Extract the (x, y) coordinate from the center of the cell holding the provided text.  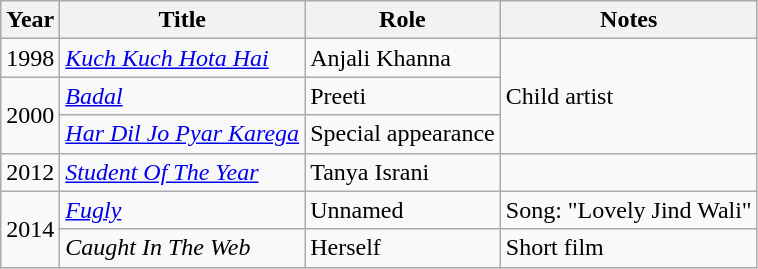
2012 (30, 172)
Herself (403, 248)
Kuch Kuch Hota Hai (182, 58)
Student Of The Year (182, 172)
2014 (30, 229)
Har Dil Jo Pyar Karega (182, 134)
Anjali Khanna (403, 58)
Role (403, 20)
Notes (628, 20)
Preeti (403, 96)
Child artist (628, 96)
1998 (30, 58)
Tanya Israni (403, 172)
Badal (182, 96)
2000 (30, 115)
Year (30, 20)
Caught In The Web (182, 248)
Unnamed (403, 210)
Title (182, 20)
Fugly (182, 210)
Song: "Lovely Jind Wali" (628, 210)
Special appearance (403, 134)
Short film (628, 248)
